Capture the cell that displays the provided text and extract its [x, y] central coordinate. 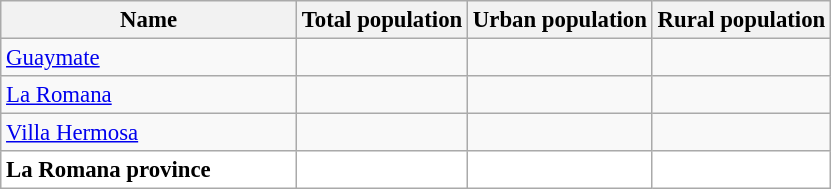
Urban population [560, 20]
Name [149, 20]
Total population [382, 20]
Villa Hermosa [149, 133]
Guaymate [149, 58]
La Romana [149, 95]
La Romana province [149, 170]
Rural population [741, 20]
